Return (X, Y) of the center of cell containing provided text 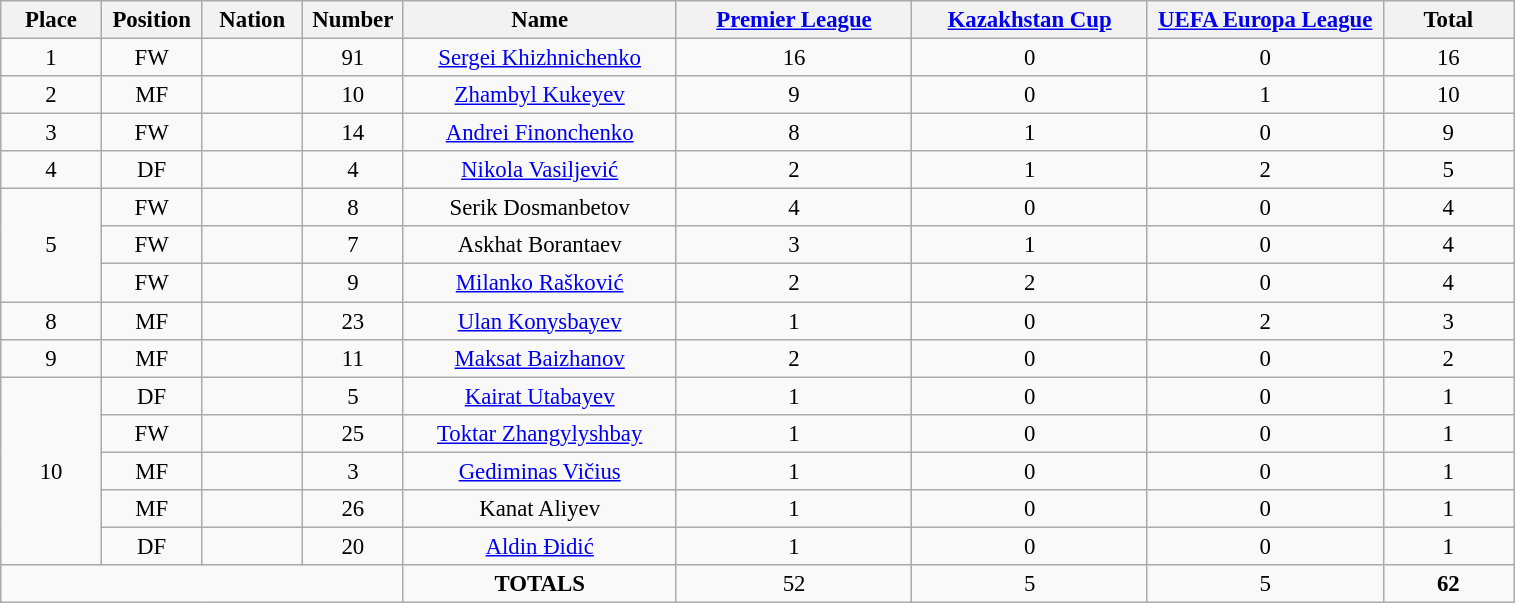
26 (354, 509)
Nikola Vasiljević (540, 170)
Askhat Borantaev (540, 245)
Kazakhstan Cup (1030, 20)
Total (1448, 20)
20 (354, 546)
TOTALS (540, 584)
Kairat Utabayev (540, 396)
52 (794, 584)
Premier League (794, 20)
Andrei Finonchenko (540, 133)
14 (354, 133)
Position (152, 20)
Ulan Konysbayev (540, 321)
Place (52, 20)
Sergei Khizhnichenko (540, 58)
Maksat Baizhanov (540, 358)
UEFA Europa League (1265, 20)
62 (1448, 584)
11 (354, 358)
25 (354, 433)
23 (354, 321)
Number (354, 20)
91 (354, 58)
Name (540, 20)
Serik Dosmanbetov (540, 208)
7 (354, 245)
Aldin Đidić (540, 546)
Gediminas Vičius (540, 471)
Toktar Zhangylyshbay (540, 433)
Nation (252, 20)
Kanat Aliyev (540, 509)
Zhambyl Kukeyev (540, 95)
Milanko Rašković (540, 283)
